From the cell containing the given text, extract its center point as (x, y) coordinate. 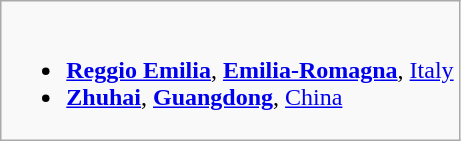
Reggio Emilia, Emilia-Romagna, Italy Zhuhai, Guangdong, China (230, 71)
